Provide the [X, Y] coordinate of the cell's center where the given text is located.  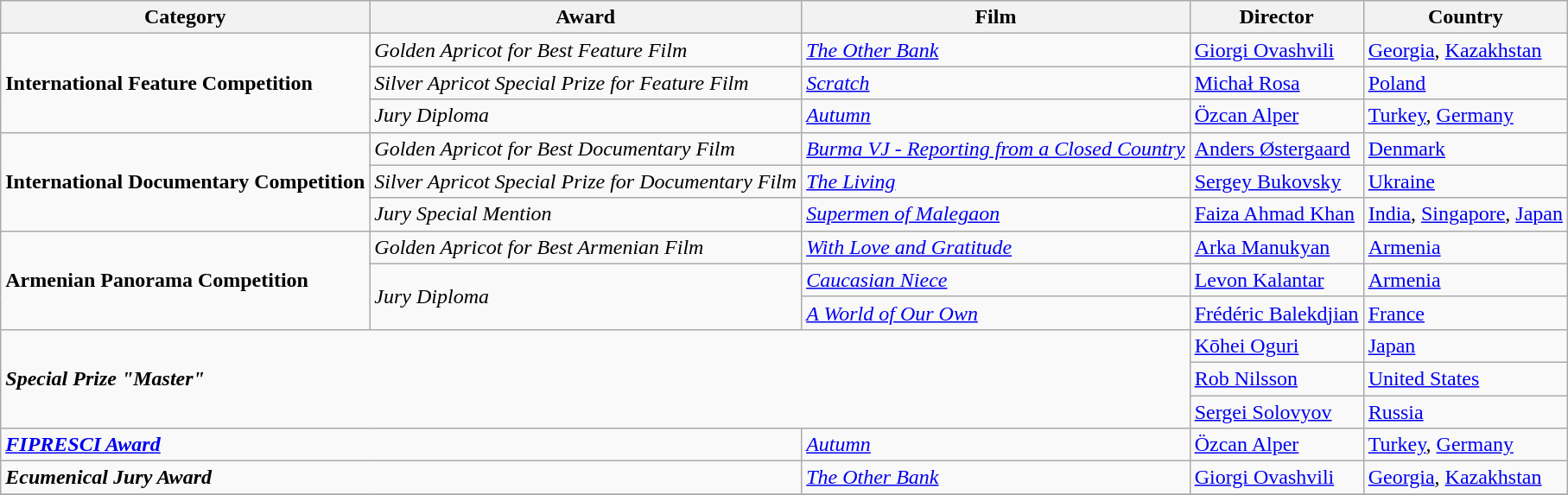
Kōhei Oguri [1277, 346]
Film [995, 17]
Levon Kalantar [1277, 280]
Ecumenical Jury Award [401, 478]
Scratch [995, 83]
Ukraine [1465, 181]
Russia [1465, 412]
Silver Apricot Special Prize for Documentary Film [586, 181]
Jury Special Mention [586, 214]
With Love and Gratitude [995, 247]
Country [1465, 17]
Golden Apricot for Best Documentary Film [586, 149]
Frédéric Balekdjian [1277, 313]
Japan [1465, 346]
France [1465, 313]
International Documentary Competition [185, 181]
Caucasian Niece [995, 280]
Special Prize "Master" [595, 378]
Denmark [1465, 149]
The Living [995, 181]
Arka Manukyan [1277, 247]
United States [1465, 378]
Poland [1465, 83]
Faiza Ahmad Khan [1277, 214]
Category [185, 17]
Rob Nilsson [1277, 378]
Armenian Panorama Competition [185, 280]
FIPRESCI Award [401, 445]
Golden Apricot for Best Feature Film [586, 50]
Anders Østergaard [1277, 149]
Award [586, 17]
India, Singapore, Japan [1465, 214]
Sergey Bukovsky [1277, 181]
A World of Our Own [995, 313]
Silver Apricot Special Prize for Feature Film [586, 83]
International Feature Competition [185, 83]
Director [1277, 17]
Michał Rosa [1277, 83]
Sergei Solovyov [1277, 412]
Supermen of Malegaon [995, 214]
Burma VJ - Reporting from a Closed Country [995, 149]
Golden Apricot for Best Armenian Film [586, 247]
